For the text-containing cell, return its midpoint in [X, Y] coordinate format. 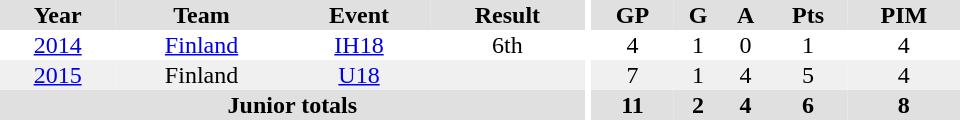
GP [632, 15]
2014 [58, 45]
Pts [808, 15]
6 [808, 105]
U18 [359, 75]
Result [507, 15]
Event [359, 15]
PIM [904, 15]
0 [746, 45]
6th [507, 45]
7 [632, 75]
8 [904, 105]
2 [698, 105]
A [746, 15]
2015 [58, 75]
5 [808, 75]
Team [202, 15]
Year [58, 15]
Junior totals [292, 105]
11 [632, 105]
IH18 [359, 45]
G [698, 15]
